Extract the (X, Y) coordinate from the center of the cell holding the provided text.  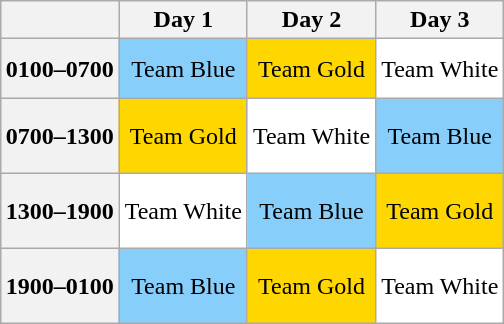
0100–0700 (60, 69)
1900–0100 (60, 286)
Day 1 (183, 20)
Day 3 (440, 20)
Day 2 (311, 20)
0700–1300 (60, 136)
1300–1900 (60, 212)
